Return the (x, y) coordinate for the center point of the cell that contains the specified text.  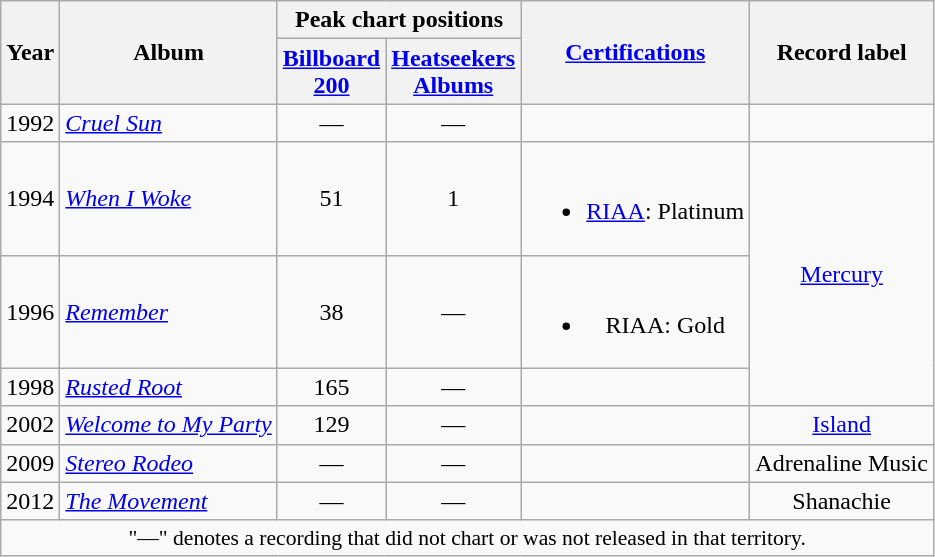
1994 (30, 198)
2012 (30, 501)
Certifications (636, 52)
51 (331, 198)
RIAA: Platinum (636, 198)
2009 (30, 463)
Year (30, 52)
Billboard 200 (331, 72)
Record label (842, 52)
Album (168, 52)
Rusted Root (168, 387)
Mercury (842, 274)
38 (331, 312)
Adrenaline Music (842, 463)
165 (331, 387)
2002 (30, 425)
Peak chart positions (398, 20)
Welcome to My Party (168, 425)
1998 (30, 387)
Stereo Rodeo (168, 463)
1996 (30, 312)
The Movement (168, 501)
RIAA: Gold (636, 312)
Cruel Sun (168, 123)
Remember (168, 312)
1992 (30, 123)
When I Woke (168, 198)
Shanachie (842, 501)
1 (454, 198)
129 (331, 425)
Island (842, 425)
Heatseekers Albums (454, 72)
"—" denotes a recording that did not chart or was not released in that territory. (468, 538)
